Extract the [X, Y] coordinate from the center of the cell holding the provided text.  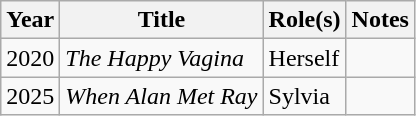
Role(s) [304, 20]
When Alan Met Ray [162, 96]
2020 [30, 58]
Year [30, 20]
Title [162, 20]
The Happy Vagina [162, 58]
Sylvia [304, 96]
Herself [304, 58]
Notes [380, 20]
2025 [30, 96]
